Locate the cell with the specified text and output its [x, y] center coordinate. 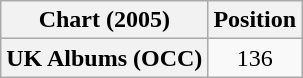
UK Albums (OCC) [104, 58]
Position [255, 20]
136 [255, 58]
Chart (2005) [104, 20]
